Output the [X, Y] coordinate of the center of the cell containing the given text.  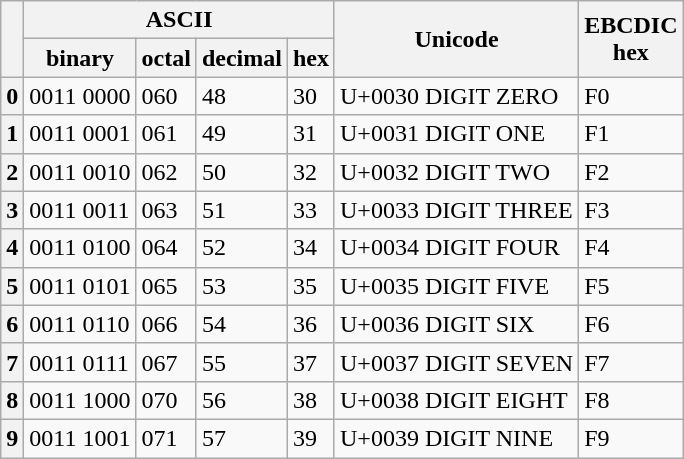
0011 0001 [80, 134]
9 [12, 438]
55 [242, 362]
50 [242, 172]
30 [310, 96]
8 [12, 400]
49 [242, 134]
0 [12, 96]
U+0036 DIGIT SIX [456, 324]
062 [166, 172]
octal [166, 58]
54 [242, 324]
52 [242, 248]
U+0032 DIGIT TWO [456, 172]
36 [310, 324]
3 [12, 210]
F6 [631, 324]
065 [166, 286]
5 [12, 286]
063 [166, 210]
53 [242, 286]
U+0035 DIGIT FIVE [456, 286]
33 [310, 210]
F8 [631, 400]
32 [310, 172]
U+0037 DIGIT SEVEN [456, 362]
56 [242, 400]
4 [12, 248]
0011 0010 [80, 172]
064 [166, 248]
31 [310, 134]
F9 [631, 438]
0011 1000 [80, 400]
0011 0100 [80, 248]
F2 [631, 172]
0011 0110 [80, 324]
F0 [631, 96]
39 [310, 438]
U+0031 DIGIT ONE [456, 134]
F7 [631, 362]
067 [166, 362]
070 [166, 400]
decimal [242, 58]
binary [80, 58]
57 [242, 438]
0011 0000 [80, 96]
U+0038 DIGIT EIGHT [456, 400]
ASCII [180, 20]
34 [310, 248]
0011 0101 [80, 286]
F5 [631, 286]
0011 1001 [80, 438]
U+0039 DIGIT NINE [456, 438]
7 [12, 362]
48 [242, 96]
061 [166, 134]
hex [310, 58]
35 [310, 286]
066 [166, 324]
F4 [631, 248]
2 [12, 172]
U+0034 DIGIT FOUR [456, 248]
0011 0111 [80, 362]
U+0030 DIGIT ZERO [456, 96]
EBCDIChex [631, 39]
6 [12, 324]
Unicode [456, 39]
060 [166, 96]
071 [166, 438]
51 [242, 210]
0011 0011 [80, 210]
F1 [631, 134]
1 [12, 134]
U+0033 DIGIT THREE [456, 210]
38 [310, 400]
F3 [631, 210]
37 [310, 362]
